Identify which cell holds the provided text, then report its (X, Y) central coordinate. 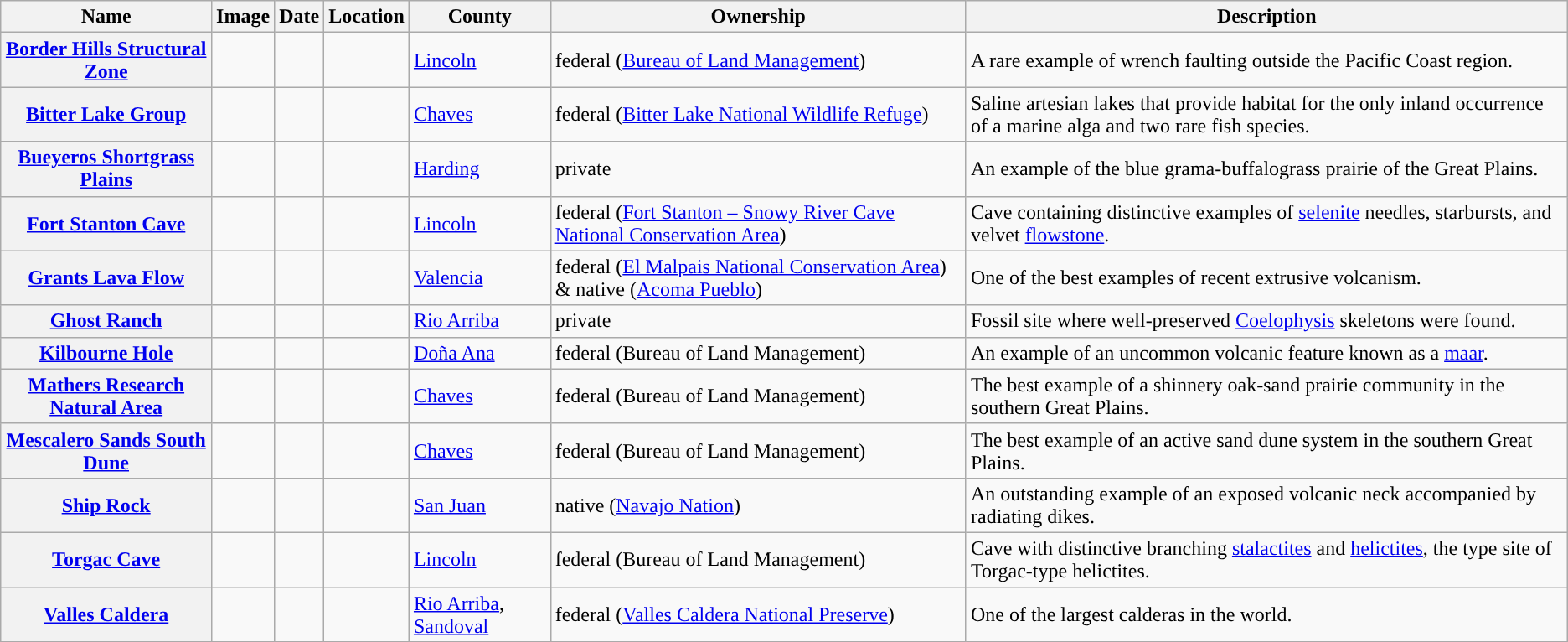
federal (Valles Caldera National Preserve) (758, 614)
Rio Arriba, Sandoval (479, 614)
Location (367, 17)
Ownership (758, 17)
Harding (479, 169)
federal (Fort Stanton – Snowy River Cave National Conservation Area) (758, 223)
Description (1266, 17)
A rare example of wrench faulting outside the Pacific Coast region. (1266, 60)
The best example of a shinnery oak-sand prairie community in the southern Great Plains. (1266, 396)
Image (243, 17)
Bueyeros Shortgrass Plains (106, 169)
Ship Rock (106, 505)
Mathers Research Natural Area (106, 396)
Bitter Lake Group (106, 114)
An example of the blue grama-buffalograss prairie of the Great Plains. (1266, 169)
Saline artesian lakes that provide habitat for the only inland occurrence of a marine alga and two rare fish species. (1266, 114)
Doña Ana (479, 353)
San Juan (479, 505)
Kilbourne Hole (106, 353)
Fossil site where well-preserved Coelophysis skeletons were found. (1266, 321)
Border Hills Structural Zone (106, 60)
Mescalero Sands South Dune (106, 451)
federal (Bitter Lake National Wildlife Refuge) (758, 114)
Ghost Ranch (106, 321)
The best example of an active sand dune system in the southern Great Plains. (1266, 451)
Valencia (479, 278)
One of the largest calderas in the world. (1266, 614)
County (479, 17)
One of the best examples of recent extrusive volcanism. (1266, 278)
An outstanding example of an exposed volcanic neck accompanied by radiating dikes. (1266, 505)
Rio Arriba (479, 321)
federal (El Malpais National Conservation Area) & native (Acoma Pueblo) (758, 278)
An example of an uncommon volcanic feature known as a maar. (1266, 353)
Valles Caldera (106, 614)
Cave with distinctive branching stalactites and helictites, the type site of Torgac-type helictites. (1266, 560)
Cave containing distinctive examples of selenite needles, starbursts, and velvet flowstone. (1266, 223)
Fort Stanton Cave (106, 223)
Date (300, 17)
Name (106, 17)
Grants Lava Flow (106, 278)
native (Navajo Nation) (758, 505)
Torgac Cave (106, 560)
